Capture the cell that displays the provided text and extract its [x, y] central coordinate. 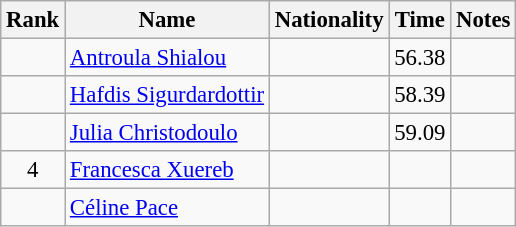
Nationality [328, 20]
58.39 [420, 95]
Name [168, 20]
Time [420, 20]
56.38 [420, 58]
Francesca Xuereb [168, 170]
4 [33, 170]
Céline Pace [168, 208]
Notes [484, 20]
59.09 [420, 133]
Rank [33, 20]
Hafdis Sigurdardottir [168, 95]
Julia Christodoulo [168, 133]
Antroula Shialou [168, 58]
